Pinpoint the cell where the given text exists, returning its [X, Y] midpoint coordinate. 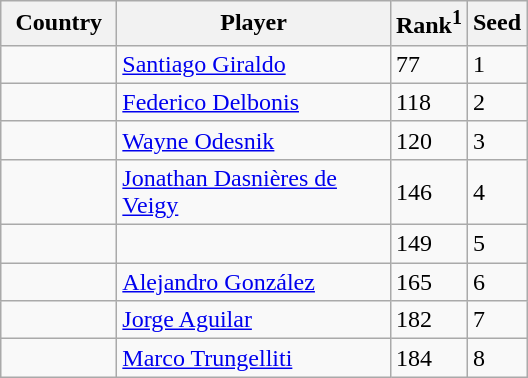
5 [496, 244]
3 [496, 140]
Player [254, 24]
1 [496, 64]
2 [496, 102]
184 [428, 358]
165 [428, 282]
Jonathan Dasnières de Veigy [254, 192]
Country [59, 24]
Federico Delbonis [254, 102]
Alejandro González [254, 282]
77 [428, 64]
146 [428, 192]
7 [496, 320]
120 [428, 140]
Santiago Giraldo [254, 64]
4 [496, 192]
8 [496, 358]
Seed [496, 24]
149 [428, 244]
Rank1 [428, 24]
118 [428, 102]
182 [428, 320]
Jorge Aguilar [254, 320]
6 [496, 282]
Marco Trungelliti [254, 358]
Wayne Odesnik [254, 140]
